Scan for the cell matching the given text and deliver its [X, Y] coordinate at center. 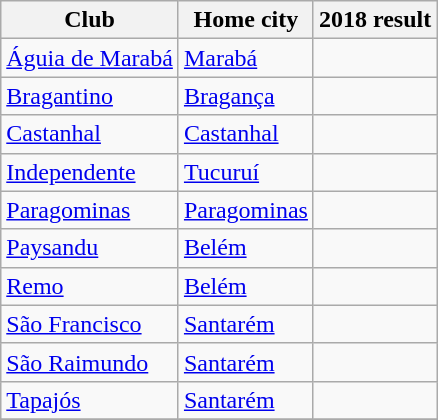
Marabá [246, 58]
São Francisco [90, 324]
2018 result [374, 20]
Tapajós [90, 400]
São Raimundo [90, 362]
Independente [90, 172]
Paysandu [90, 248]
Águia de Marabá [90, 58]
Tucuruí [246, 172]
Bragantino [90, 96]
Bragança [246, 96]
Remo [90, 286]
Home city [246, 20]
Club [90, 20]
